Locate the cell with the specified text and output its (X, Y) center coordinate. 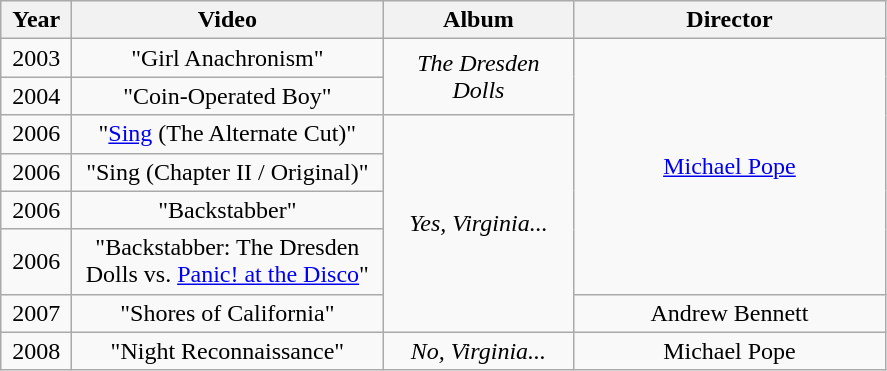
The Dresden Dolls (478, 77)
"Girl Anachronism" (228, 58)
"Sing (The Alternate Cut)" (228, 134)
Yes, Virginia... (478, 224)
No, Virginia... (478, 351)
"Backstabber: The Dresden Dolls vs. Panic! at the Disco" (228, 262)
2008 (36, 351)
"Coin-Operated Boy" (228, 96)
"Shores of California" (228, 313)
2007 (36, 313)
Video (228, 20)
Album (478, 20)
Year (36, 20)
"Backstabber" (228, 210)
"Sing (Chapter II / Original)" (228, 172)
Director (730, 20)
Andrew Bennett (730, 313)
2004 (36, 96)
2003 (36, 58)
"Night Reconnaissance" (228, 351)
